Provide the [x, y] coordinate of the cell's center where the given text is located.  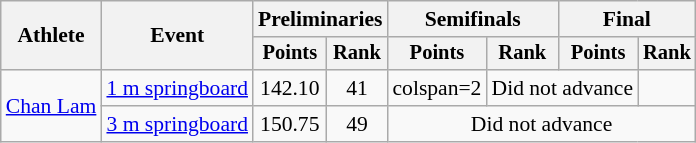
142.10 [290, 88]
1 m springboard [177, 88]
colspan=2 [436, 88]
3 m springboard [177, 124]
Chan Lam [52, 106]
Final [627, 19]
41 [358, 88]
49 [358, 124]
Semifinals [472, 19]
150.75 [290, 124]
Event [177, 36]
Athlete [52, 36]
Preliminaries [320, 19]
